Extract the [X, Y] coordinate from the center of the cell holding the provided text.  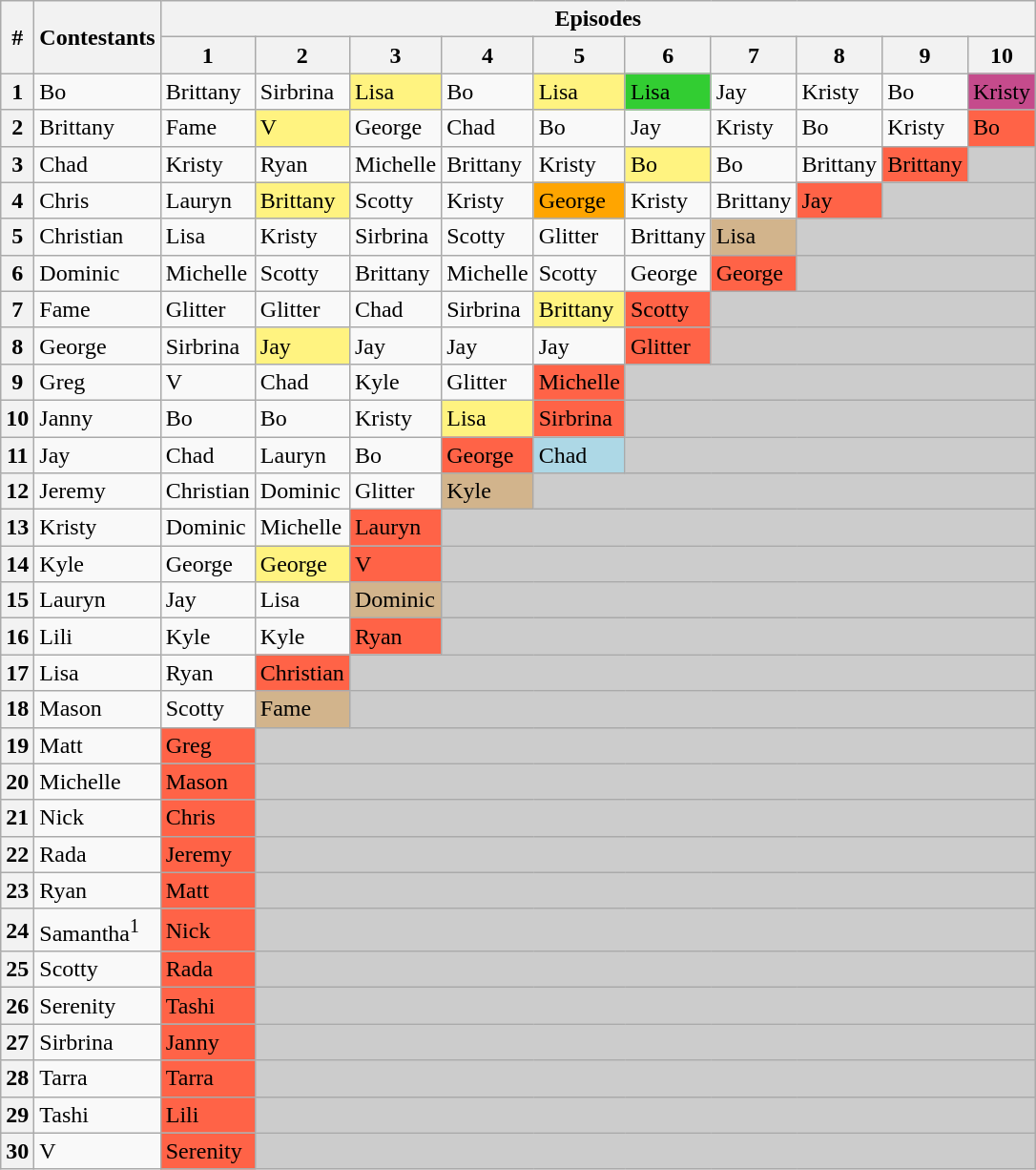
Episodes [597, 19]
30 [17, 1151]
Contestants [97, 37]
18 [17, 709]
21 [17, 818]
27 [17, 1042]
16 [17, 637]
28 [17, 1078]
24 [17, 930]
25 [17, 970]
29 [17, 1115]
17 [17, 673]
12 [17, 491]
19 [17, 745]
15 [17, 600]
26 [17, 1006]
20 [17, 782]
23 [17, 890]
13 [17, 528]
14 [17, 564]
11 [17, 455]
# [17, 37]
22 [17, 854]
Samantha1 [97, 930]
